Detect which cell encompasses the target text, then output its [x, y] center coordinate. 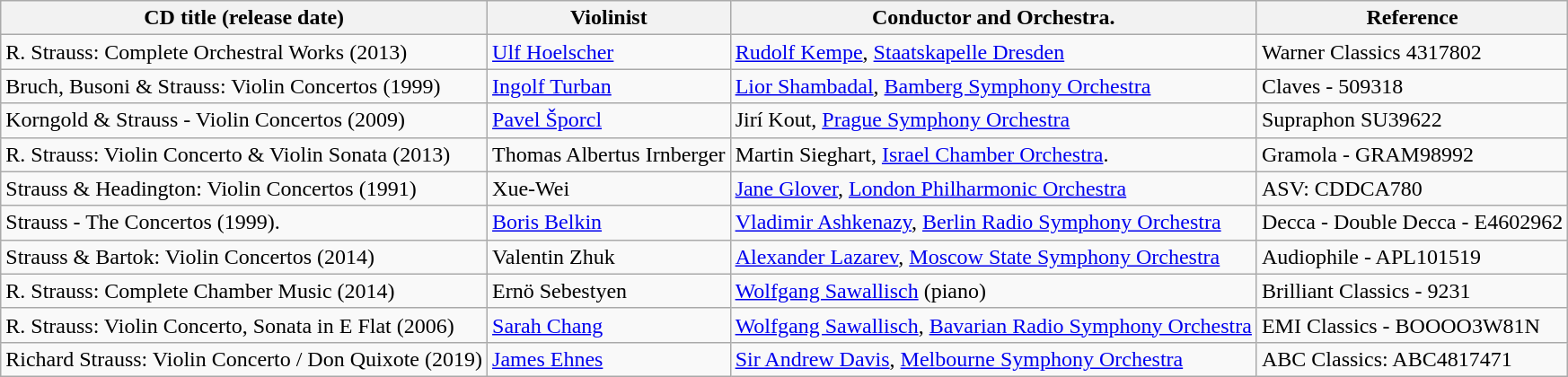
Lior Shambadal, Bamberg Symphony Orchestra [993, 86]
Sarah Chang [609, 325]
R. Strauss: Violin Concerto, Sonata in E Flat (2006) [244, 325]
Decca - Double Decca - E4602962 [1412, 223]
Korngold & Strauss - Violin Concertos (2009) [244, 120]
Claves - 509318 [1412, 86]
Sir Andrew Davis, Melbourne Symphony Orchestra [993, 359]
R. Strauss: Complete Chamber Music (2014) [244, 291]
ASV: CDDCA780 [1412, 188]
Thomas Albertus Irnberger [609, 154]
R. Strauss: Violin Concerto & Violin Sonata (2013) [244, 154]
Warner Classics 4317802 [1412, 52]
Valentin Zhuk [609, 257]
James Ehnes [609, 359]
Conductor and Orchestra. [993, 18]
Jirí Kout, Prague Symphony Orchestra [993, 120]
Strauss & Headington: Violin Concertos (1991) [244, 188]
EMI Classics - BOOOO3W81N [1412, 325]
Vladimir Ashkenazy, Berlin Radio Symphony Orchestra [993, 223]
CD title (release date) [244, 18]
Wolfgang Sawallisch (piano) [993, 291]
Pavel Šporcl [609, 120]
Supraphon SU39622 [1412, 120]
Violinist [609, 18]
Rudolf Kempe, Staatskapelle Dresden [993, 52]
Ingolf Turban [609, 86]
Strauss - The Concertos (1999). [244, 223]
Jane Glover, London Philharmonic Orchestra [993, 188]
Wolfgang Sawallisch, Bavarian Radio Symphony Orchestra [993, 325]
ABC Classics: ABC4817471 [1412, 359]
Audiophile - APL101519 [1412, 257]
Richard Strauss: Violin Concerto / Don Quixote (2019) [244, 359]
Ulf Hoelscher [609, 52]
Boris Belkin [609, 223]
Alexander Lazarev, Moscow State Symphony Orchestra [993, 257]
Ernö Sebestyen [609, 291]
Gramola - GRAM98992 [1412, 154]
Martin Sieghart, Israel Chamber Orchestra. [993, 154]
Reference [1412, 18]
Bruch, Busoni & Strauss: Violin Concertos (1999) [244, 86]
R. Strauss: Complete Orchestral Works (2013) [244, 52]
Strauss & Bartok: Violin Concertos (2014) [244, 257]
Xue-Wei [609, 188]
Brilliant Classics - 9231 [1412, 291]
